Identify which cell holds the provided text, then report its [x, y] central coordinate. 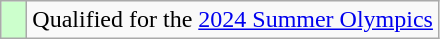
Qualified for the 2024 Summer Olympics [233, 20]
